Extract the (X, Y) coordinate from the center of the cell holding the provided text.  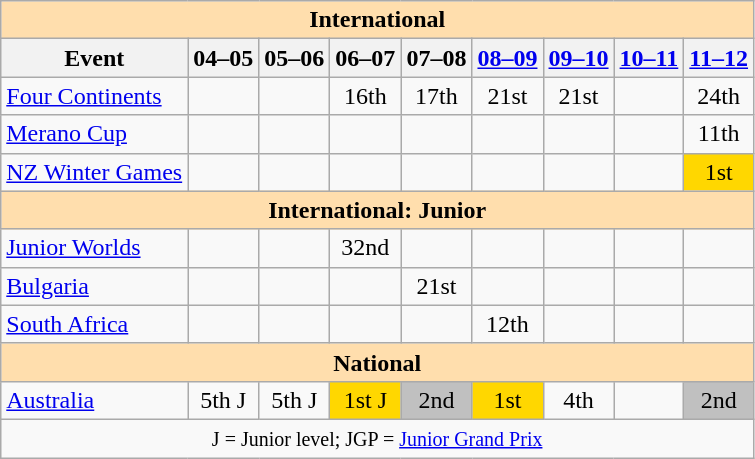
J = Junior level; JGP = Junior Grand Prix (378, 438)
Bulgaria (94, 286)
1st J (366, 400)
4th (578, 400)
Merano Cup (94, 134)
24th (719, 96)
National (378, 362)
11th (719, 134)
16th (366, 96)
17th (436, 96)
07–08 (436, 58)
32nd (366, 248)
International: Junior (378, 210)
09–10 (578, 58)
04–05 (224, 58)
10–11 (649, 58)
NZ Winter Games (94, 172)
Australia (94, 400)
Junior Worlds (94, 248)
11–12 (719, 58)
South Africa (94, 324)
08–09 (508, 58)
Four Continents (94, 96)
Event (94, 58)
12th (508, 324)
International (378, 20)
06–07 (366, 58)
05–06 (294, 58)
